Extract the (x, y) coordinate from the center of the cell holding the provided text.  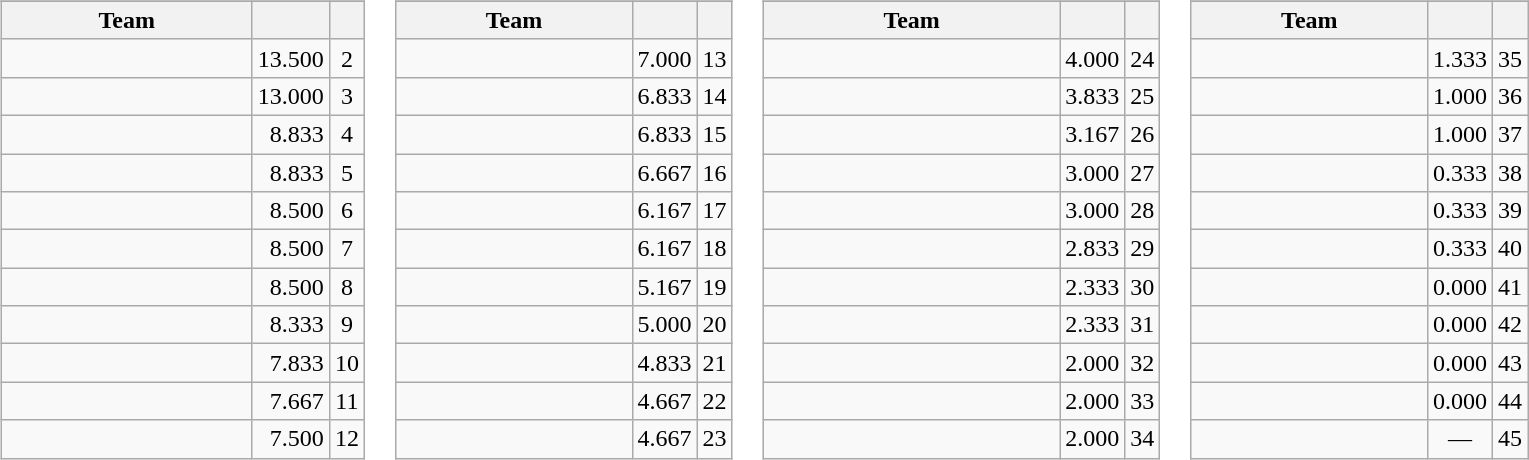
21 (714, 363)
32 (1142, 363)
4.833 (664, 363)
13.000 (290, 96)
15 (714, 134)
7.000 (664, 58)
5.000 (664, 325)
38 (1510, 173)
43 (1510, 363)
30 (1142, 287)
14 (714, 96)
45 (1510, 439)
24 (1142, 58)
9 (346, 325)
37 (1510, 134)
31 (1142, 325)
6.667 (664, 173)
35 (1510, 58)
40 (1510, 249)
41 (1510, 287)
8.333 (290, 325)
29 (1142, 249)
4.000 (1092, 58)
16 (714, 173)
6 (346, 211)
20 (714, 325)
7.833 (290, 363)
7.667 (290, 401)
23 (714, 439)
13 (714, 58)
17 (714, 211)
19 (714, 287)
18 (714, 249)
3.833 (1092, 96)
10 (346, 363)
33 (1142, 401)
— (1460, 439)
2 (346, 58)
4 (346, 134)
5 (346, 173)
42 (1510, 325)
7.500 (290, 439)
8 (346, 287)
34 (1142, 439)
36 (1510, 96)
11 (346, 401)
2.833 (1092, 249)
5.167 (664, 287)
28 (1142, 211)
13.500 (290, 58)
1.333 (1460, 58)
7 (346, 249)
44 (1510, 401)
3.167 (1092, 134)
26 (1142, 134)
12 (346, 439)
39 (1510, 211)
25 (1142, 96)
22 (714, 401)
27 (1142, 173)
3 (346, 96)
